Search for the cell housing the specified text and yield its [x, y] center coordinate. 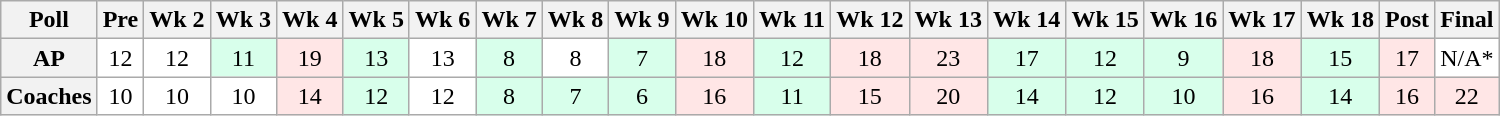
Wk 10 [714, 20]
Wk 4 [310, 20]
19 [310, 58]
N/A* [1467, 58]
23 [948, 58]
Wk 6 [442, 20]
Wk 15 [1105, 20]
Wk 14 [1026, 20]
Coaches [49, 96]
Wk 18 [1340, 20]
Pre [120, 20]
9 [1183, 58]
Wk 12 [870, 20]
Wk 3 [243, 20]
Wk 5 [376, 20]
Poll [49, 20]
Wk 17 [1262, 20]
Final [1467, 20]
22 [1467, 96]
Wk 2 [177, 20]
6 [642, 96]
20 [948, 96]
Wk 7 [509, 20]
Wk 16 [1183, 20]
AP [49, 58]
Post [1408, 20]
Wk 13 [948, 20]
Wk 8 [575, 20]
Wk 9 [642, 20]
Wk 11 [792, 20]
